For the text-containing cell, return its midpoint in [X, Y] coordinate format. 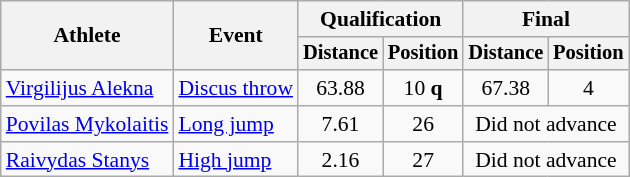
Long jump [236, 124]
26 [423, 124]
Final [546, 19]
Qualification [380, 19]
Did not advance [546, 124]
Athlete [88, 36]
4 [588, 88]
10 q [423, 88]
7.61 [340, 124]
Discus throw [236, 88]
63.88 [340, 88]
Virgilijus Alekna [88, 88]
Event [236, 36]
Povilas Mykolaitis [88, 124]
67.38 [506, 88]
